Search for the cell housing the specified text and yield its [X, Y] center coordinate. 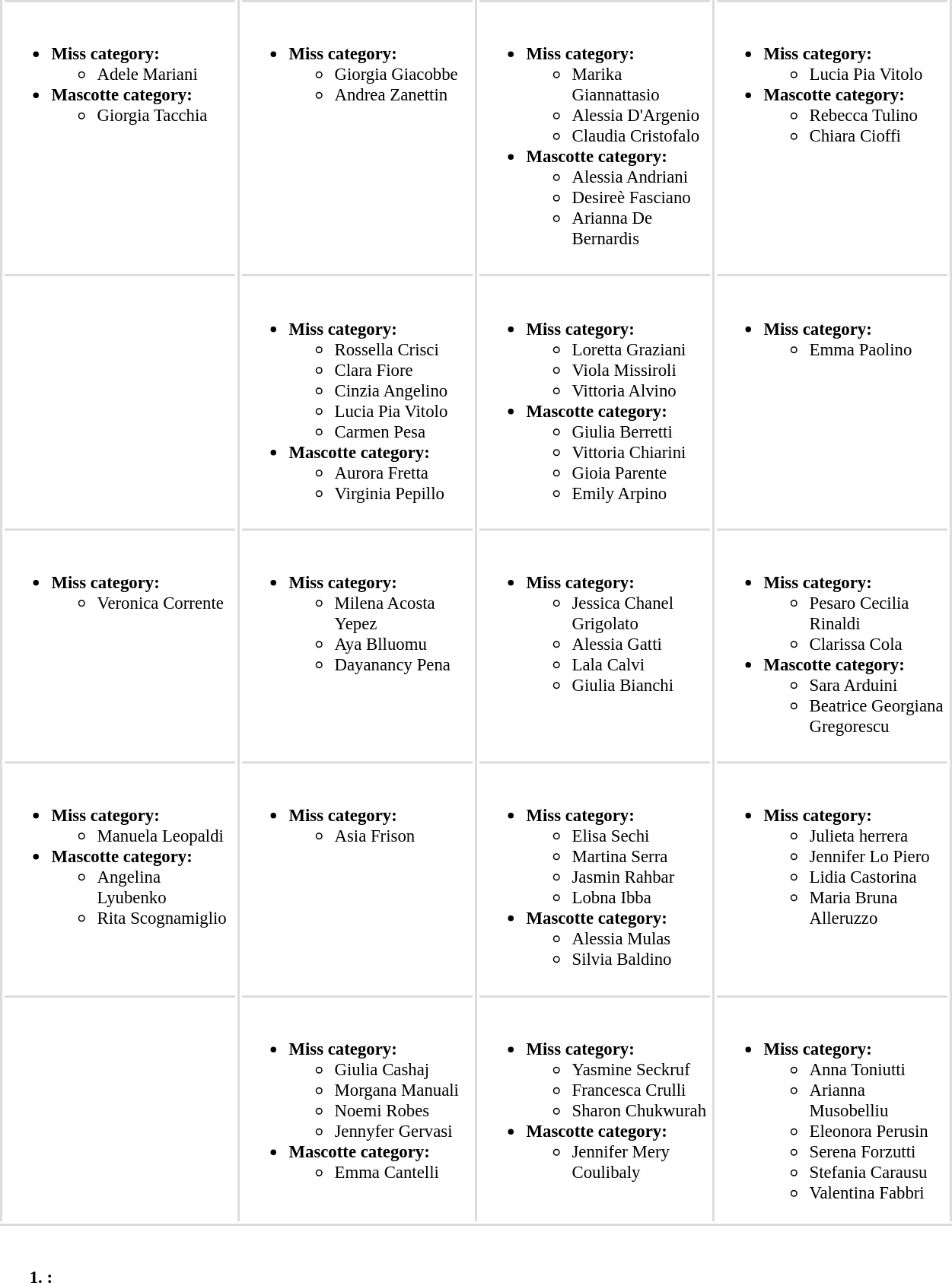
Miss category:Julieta herreraJennifer Lo PieroLidia CastorinaMaria Bruna Alleruzzo [833, 877]
Miss category:Pesaro Cecilia RinaldiClarissa ColaMascotte category:Sara ArduiniBeatrice Georgiana Gregorescu [833, 644]
Miss category:Rossella CrisciClara FioreCinzia AngelinoLucia Pia VitoloCarmen PesaMascotte category:Aurora FrettaVirginia Pepillo [358, 400]
Miss category:Marika GiannattasioAlessia D'ArgenioClaudia CristofaloMascotte category:Alessia AndrianiDesireè FascianoArianna De Bernardis [595, 136]
Miss category:Giorgia GiacobbeAndrea Zanettin [358, 136]
Miss category:Adele MarianiMascotte category:Giorgia Tacchia [120, 136]
Miss category:Asia Frison [358, 877]
Miss category:Veronica Corrente [120, 644]
Miss category:Anna ToniuttiArianna MusobelliuEleonora PerusinSerena ForzuttiStefania CarausuValentina Fabbri [833, 1110]
Miss category:Manuela LeopaldiMascotte category:Angelina LyubenkoRita Scognamiglio [120, 877]
Miss category:Loretta GrazianiViola MissiroliVittoria AlvinoMascotte category:Giulia BerrettiVittoria ChiariniGioia ParenteEmily Arpino [595, 400]
Miss category:Emma Paolino [833, 400]
Miss category:Yasmine SeckrufFrancesca CrulliSharon ChukwurahMascotte category:Jennifer Mery Coulibaly [595, 1110]
Miss category:Giulia CashajMorgana ManualiNoemi RobesJennyfer GervasiMascotte category:Emma Cantelli [358, 1110]
Miss category:Jessica Chanel GrigolatoAlessia GattiLala CalviGiulia Bianchi [595, 644]
Miss category:Lucia Pia VitoloMascotte category:Rebecca TulinoChiara Cioffi [833, 136]
Miss category:Milena Acosta YepezAya BlluomuDayanancy Pena [358, 644]
Miss category:Elisa SechiMartina SerraJasmin RahbarLobna IbbaMascotte category:Alessia MulasSilvia Baldino [595, 877]
